Provide the (x, y) coordinate of the cell's center where the given text is located.  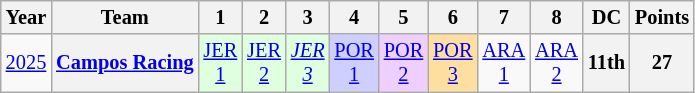
4 (354, 17)
POR2 (404, 63)
3 (308, 17)
11th (606, 63)
7 (504, 17)
Year (26, 17)
JER2 (264, 63)
Team (124, 17)
Campos Racing (124, 63)
JER1 (220, 63)
ARA1 (504, 63)
1 (220, 17)
2025 (26, 63)
2 (264, 17)
5 (404, 17)
8 (556, 17)
DC (606, 17)
POR1 (354, 63)
27 (662, 63)
JER3 (308, 63)
6 (452, 17)
POR3 (452, 63)
ARA2 (556, 63)
Points (662, 17)
